Return the [X, Y] coordinate for the center point of the cell that contains the specified text.  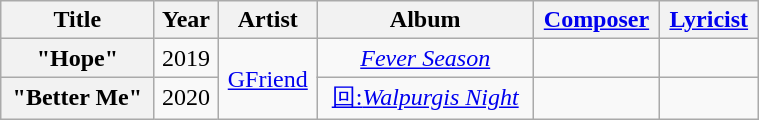
Composer [596, 20]
GFriend [268, 80]
Album [425, 20]
回:Walpurgis Night [425, 98]
Title [78, 20]
"Better Me" [78, 98]
"Hope" [78, 58]
Lyricist [709, 20]
Fever Season [425, 58]
2019 [186, 58]
2020 [186, 98]
Artist [268, 20]
Year [186, 20]
